Pinpoint the cell where the given text exists, returning its (x, y) midpoint coordinate. 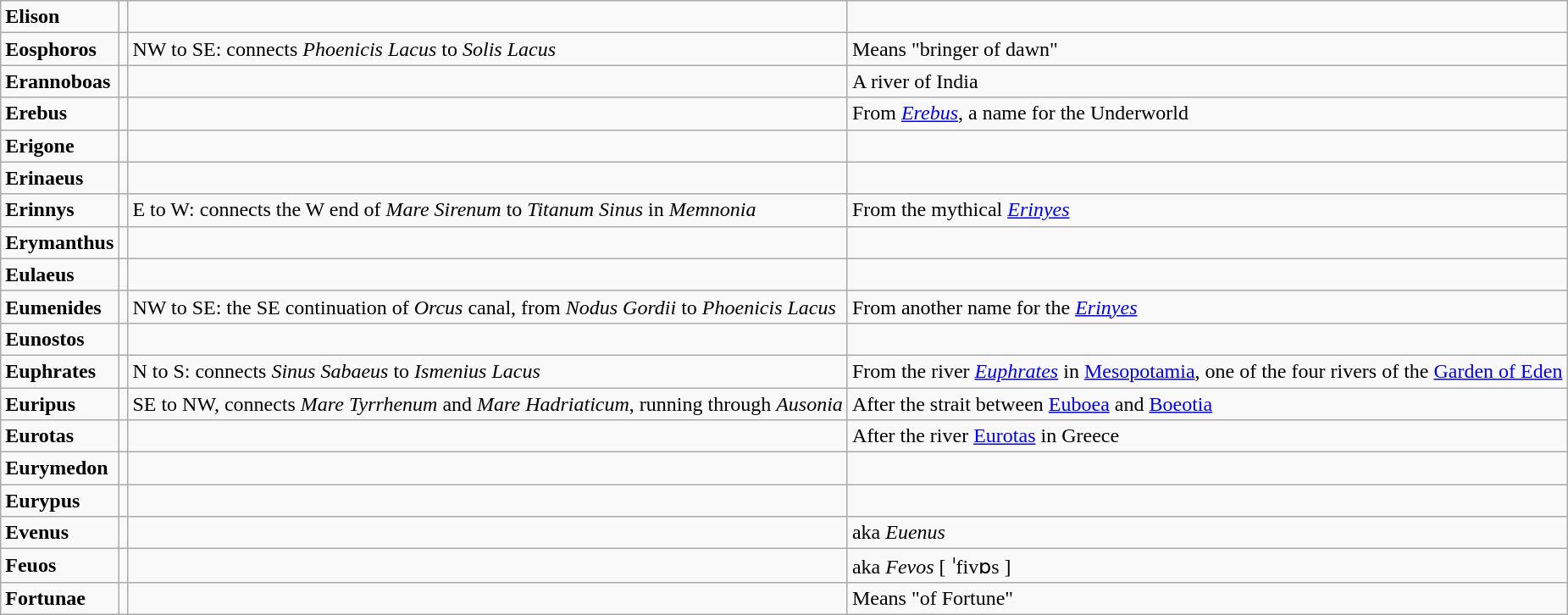
Fortunae (59, 598)
Erinnys (59, 210)
Eunostos (59, 339)
Eurymedon (59, 468)
Elison (59, 17)
Erebus (59, 114)
E to W: connects the W end of Mare Sirenum to Titanum Sinus in Memnonia (488, 210)
NW to SE: connects Phoenicis Lacus to Solis Lacus (488, 49)
Eulaeus (59, 274)
From another name for the Erinyes (1207, 307)
After the strait between Euboea and Boeotia (1207, 404)
Eurotas (59, 436)
After the river Eurotas in Greece (1207, 436)
aka Fevos [ ˈfivɒs ] (1207, 566)
aka Euenus (1207, 533)
From Erebus, a name for the Underworld (1207, 114)
Feuos (59, 566)
NW to SE: the SE continuation of Orcus canal, from Nodus Gordii to Phoenicis Lacus (488, 307)
Erymanthus (59, 242)
Eosphoros (59, 49)
SE to NW, connects Mare Tyrrhenum and Mare Hadriaticum, running through Ausonia (488, 404)
Erigone (59, 146)
From the river Euphrates in Mesopotamia, one of the four rivers of the Garden of Eden (1207, 371)
Erinaeus (59, 178)
Means "of Fortune" (1207, 598)
Euripus (59, 404)
Euphrates (59, 371)
Means "bringer of dawn" (1207, 49)
Eumenides (59, 307)
Evenus (59, 533)
From the mythical Erinyes (1207, 210)
A river of India (1207, 81)
Eurypus (59, 501)
N to S: connects Sinus Sabaeus to Ismenius Lacus (488, 371)
Erannoboas (59, 81)
